Capture the cell that displays the provided text and extract its [X, Y] central coordinate. 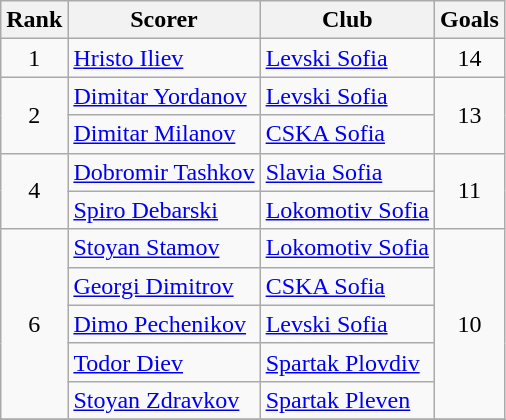
Dimitar Milanov [164, 134]
Stoyan Stamov [164, 248]
11 [470, 191]
Spartak Plovdiv [347, 362]
Club [347, 20]
Stoyan Zdravkov [164, 400]
Dobromir Tashkov [164, 172]
Todor Diev [164, 362]
Rank [34, 20]
2 [34, 115]
Slavia Sofia [347, 172]
Dimo Pechenikov [164, 324]
10 [470, 324]
Goals [470, 20]
Georgi Dimitrov [164, 286]
1 [34, 58]
Spiro Debarski [164, 210]
Spartak Pleven [347, 400]
Hristo Iliev [164, 58]
Scorer [164, 20]
13 [470, 115]
6 [34, 324]
Dimitar Yordanov [164, 96]
4 [34, 191]
14 [470, 58]
